Return [x, y] of the center of cell containing provided text 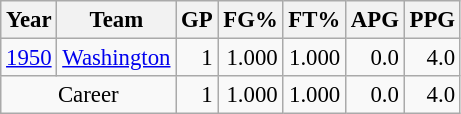
APG [376, 20]
Team [116, 20]
GP [197, 20]
Year [29, 20]
Career [88, 95]
Washington [116, 58]
FG% [250, 20]
1950 [29, 58]
PPG [432, 20]
FT% [314, 20]
